Determine the (x, y) coordinate at the center of the cell enclosing the given text.  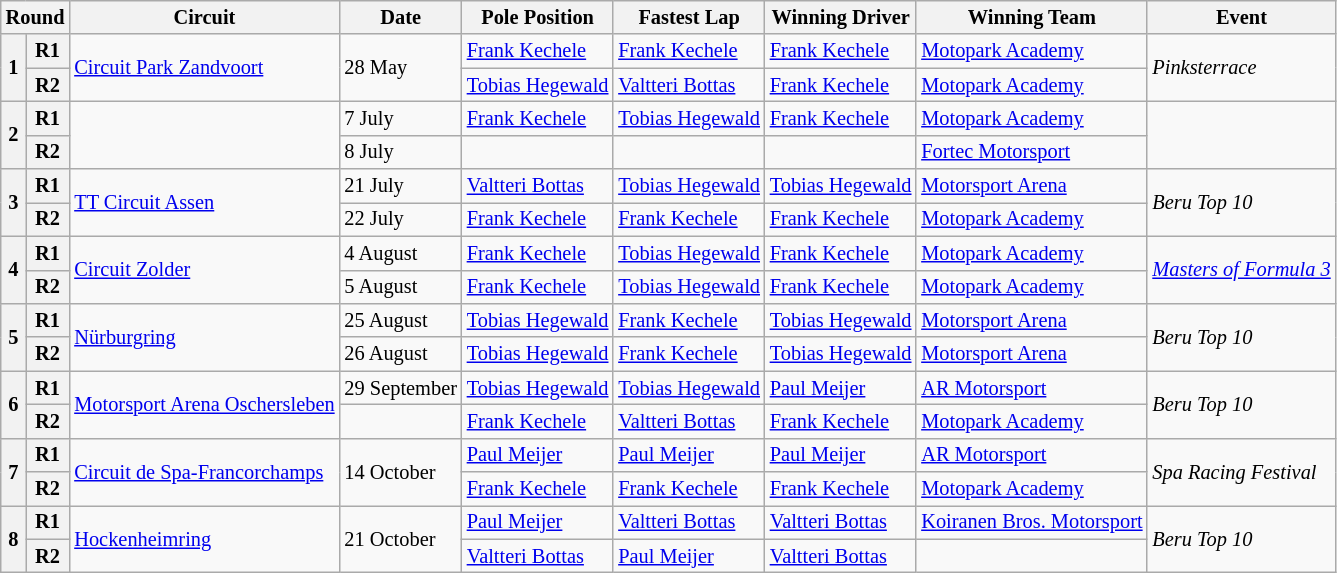
21 October (400, 538)
Pinksterrace (1241, 68)
Circuit Park Zandvoort (204, 68)
22 July (400, 219)
Hockenheimring (204, 538)
Fortec Motorsport (1032, 152)
28 May (400, 68)
Circuit (204, 17)
Winning Driver (841, 17)
Nürburgring (204, 336)
4 (14, 270)
7 (14, 472)
5 August (400, 287)
25 August (400, 320)
TT Circuit Assen (204, 202)
Circuit de Spa-Francorchamps (204, 472)
Masters of Formula 3 (1241, 270)
Spa Racing Festival (1241, 472)
Motorsport Arena Oschersleben (204, 404)
Winning Team (1032, 17)
29 September (400, 388)
8 July (400, 152)
26 August (400, 354)
Pole Position (538, 17)
Fastest Lap (689, 17)
Round (36, 17)
6 (14, 404)
8 (14, 538)
21 July (400, 186)
2 (14, 134)
5 (14, 336)
Event (1241, 17)
4 August (400, 253)
1 (14, 68)
14 October (400, 472)
Date (400, 17)
Koiranen Bros. Motorsport (1032, 522)
Circuit Zolder (204, 270)
3 (14, 202)
7 July (400, 118)
